Return the (x, y) coordinate for the center point of the cell that contains the specified text.  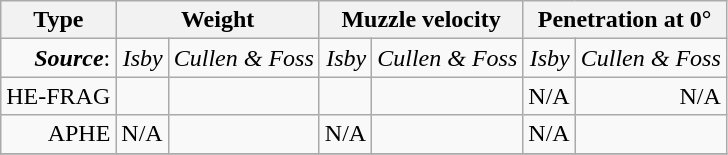
HE-FRAG (58, 96)
Muzzle velocity (420, 20)
Penetration at 0° (624, 20)
Source: (58, 58)
APHE (58, 134)
Weight (218, 20)
Type (58, 20)
